Capture the cell that displays the provided text and extract its [X, Y] central coordinate. 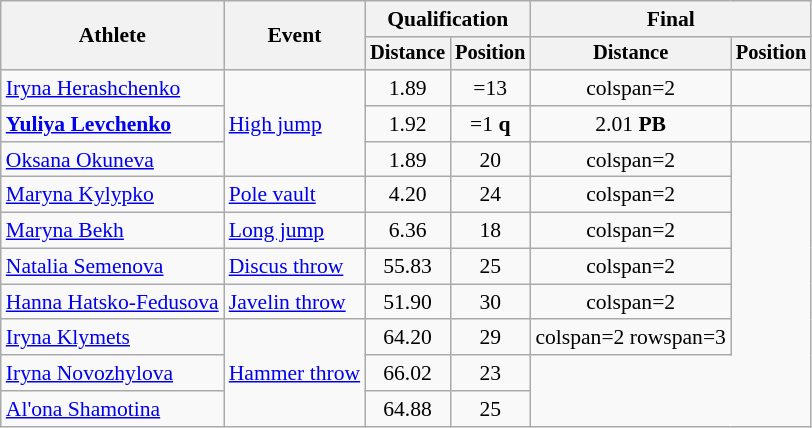
66.02 [408, 373]
4.20 [408, 195]
Discus throw [294, 267]
55.83 [408, 267]
Final [670, 19]
Iryna Herashchenko [112, 88]
24 [490, 195]
Hanna Hatsko-Fedusova [112, 302]
Qualification [448, 19]
64.20 [408, 338]
Javelin throw [294, 302]
Natalia Semenova [112, 267]
20 [490, 160]
30 [490, 302]
Pole vault [294, 195]
Yuliya Levchenko [112, 124]
High jump [294, 124]
Event [294, 36]
1.92 [408, 124]
29 [490, 338]
Maryna Bekh [112, 231]
Iryna Novozhylova [112, 373]
=1 q [490, 124]
Long jump [294, 231]
Iryna Klymets [112, 338]
Athlete [112, 36]
18 [490, 231]
Maryna Kylypko [112, 195]
64.88 [408, 409]
6.36 [408, 231]
51.90 [408, 302]
colspan=2 rowspan=3 [630, 338]
Al'ona Shamotina [112, 409]
Hammer throw [294, 374]
23 [490, 373]
Oksana Okuneva [112, 160]
=13 [490, 88]
2.01 PB [630, 124]
